Scan for the cell matching the given text and deliver its (x, y) coordinate at center. 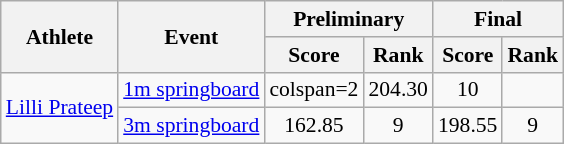
Preliminary (348, 19)
Athlete (60, 36)
3m springboard (191, 126)
204.30 (398, 90)
10 (468, 90)
198.55 (468, 126)
Final (498, 19)
Event (191, 36)
Lilli Prateep (60, 108)
1m springboard (191, 90)
colspan=2 (314, 90)
162.85 (314, 126)
